Provide the [X, Y] coordinate of the cell's center where the given text is located.  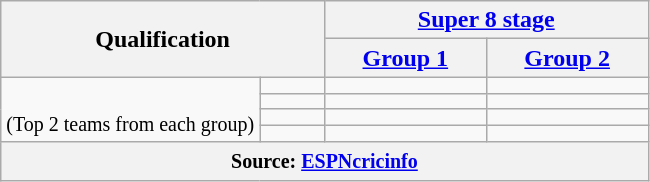
Source: ESPNcricinfo [324, 161]
Super 8 stage [486, 20]
(Top 2 teams from each group) [130, 110]
Group 1 [405, 58]
Qualification [163, 39]
Group 2 [567, 58]
